Identify which cell holds the provided text, then report its [X, Y] central coordinate. 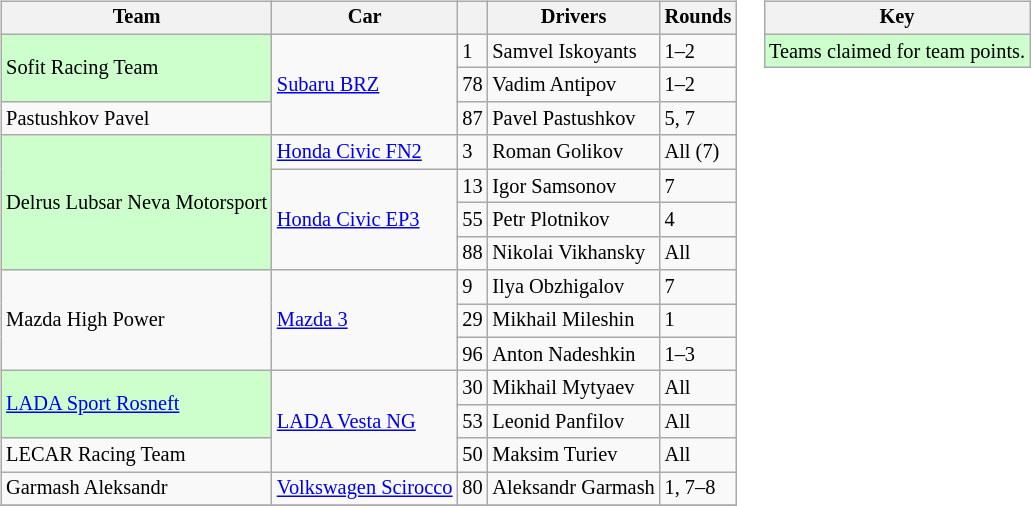
78 [472, 85]
3 [472, 152]
Honda Civic EP3 [364, 220]
All (7) [698, 152]
Team [136, 18]
30 [472, 388]
Pavel Pastushkov [573, 119]
96 [472, 354]
Volkswagen Scirocco [364, 489]
50 [472, 455]
Aleksandr Garmash [573, 489]
Leonid Panfilov [573, 422]
Subaru BRZ [364, 84]
Mikhail Mytyaev [573, 388]
29 [472, 321]
4 [698, 220]
1, 7–8 [698, 489]
88 [472, 253]
Igor Samsonov [573, 186]
Nikolai Vikhansky [573, 253]
Teams claimed for team points. [897, 51]
Roman Golikov [573, 152]
Delrus Lubsar Neva Motorsport [136, 202]
13 [472, 186]
Drivers [573, 18]
Maksim Turiev [573, 455]
53 [472, 422]
Samvel Iskoyants [573, 51]
Pastushkov Pavel [136, 119]
LECAR Racing Team [136, 455]
Mazda 3 [364, 320]
Honda Civic FN2 [364, 152]
Garmash Aleksandr [136, 489]
Ilya Obzhigalov [573, 287]
1–3 [698, 354]
Sofit Racing Team [136, 68]
Vadim Antipov [573, 85]
55 [472, 220]
Petr Plotnikov [573, 220]
Anton Nadeshkin [573, 354]
LADA Vesta NG [364, 422]
87 [472, 119]
5, 7 [698, 119]
Key [897, 18]
9 [472, 287]
Rounds [698, 18]
80 [472, 489]
Car [364, 18]
Mikhail Mileshin [573, 321]
Mazda High Power [136, 320]
LADA Sport Rosneft [136, 404]
